Provide the (X, Y) coordinate of the cell's center where the given text is located.  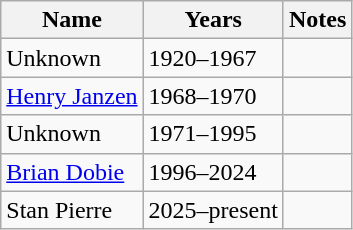
Notes (317, 20)
Brian Dobie (72, 172)
Stan Pierre (72, 210)
Henry Janzen (72, 96)
1971–1995 (213, 134)
1968–1970 (213, 96)
1920–1967 (213, 58)
Name (72, 20)
1996–2024 (213, 172)
2025–present (213, 210)
Years (213, 20)
